Search for the cell housing the specified text and yield its [X, Y] center coordinate. 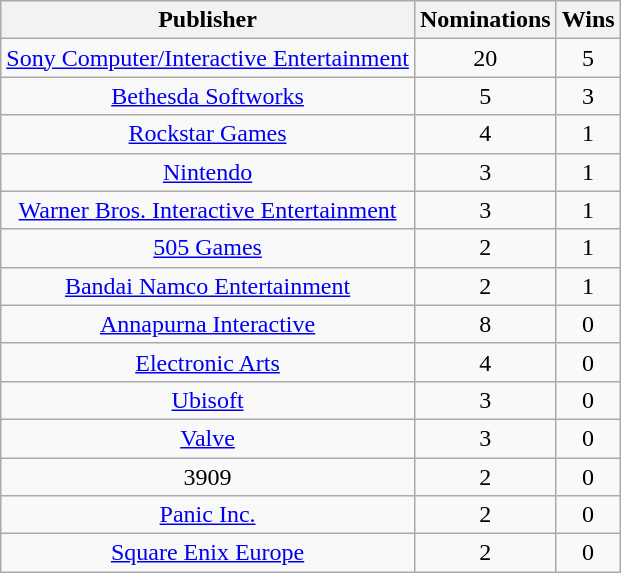
Warner Bros. Interactive Entertainment [208, 210]
Nintendo [208, 172]
Publisher [208, 20]
Square Enix Europe [208, 553]
Wins [588, 20]
3909 [208, 477]
8 [485, 324]
Ubisoft [208, 400]
Panic Inc. [208, 515]
Nominations [485, 20]
Electronic Arts [208, 362]
505 Games [208, 248]
Annapurna Interactive [208, 324]
20 [485, 58]
Rockstar Games [208, 134]
Valve [208, 438]
Sony Computer/Interactive Entertainment [208, 58]
Bethesda Softworks [208, 96]
Bandai Namco Entertainment [208, 286]
